Return the [x, y] coordinate for the center point of the cell that contains the specified text.  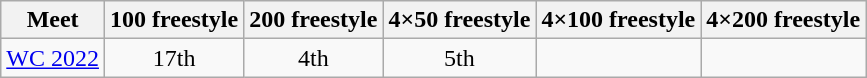
4×100 freestyle [618, 20]
5th [460, 58]
200 freestyle [314, 20]
4th [314, 58]
WC 2022 [53, 58]
4×50 freestyle [460, 20]
17th [174, 58]
Meet [53, 20]
4×200 freestyle [784, 20]
100 freestyle [174, 20]
